Locate the cell with the specified text and output its (x, y) center coordinate. 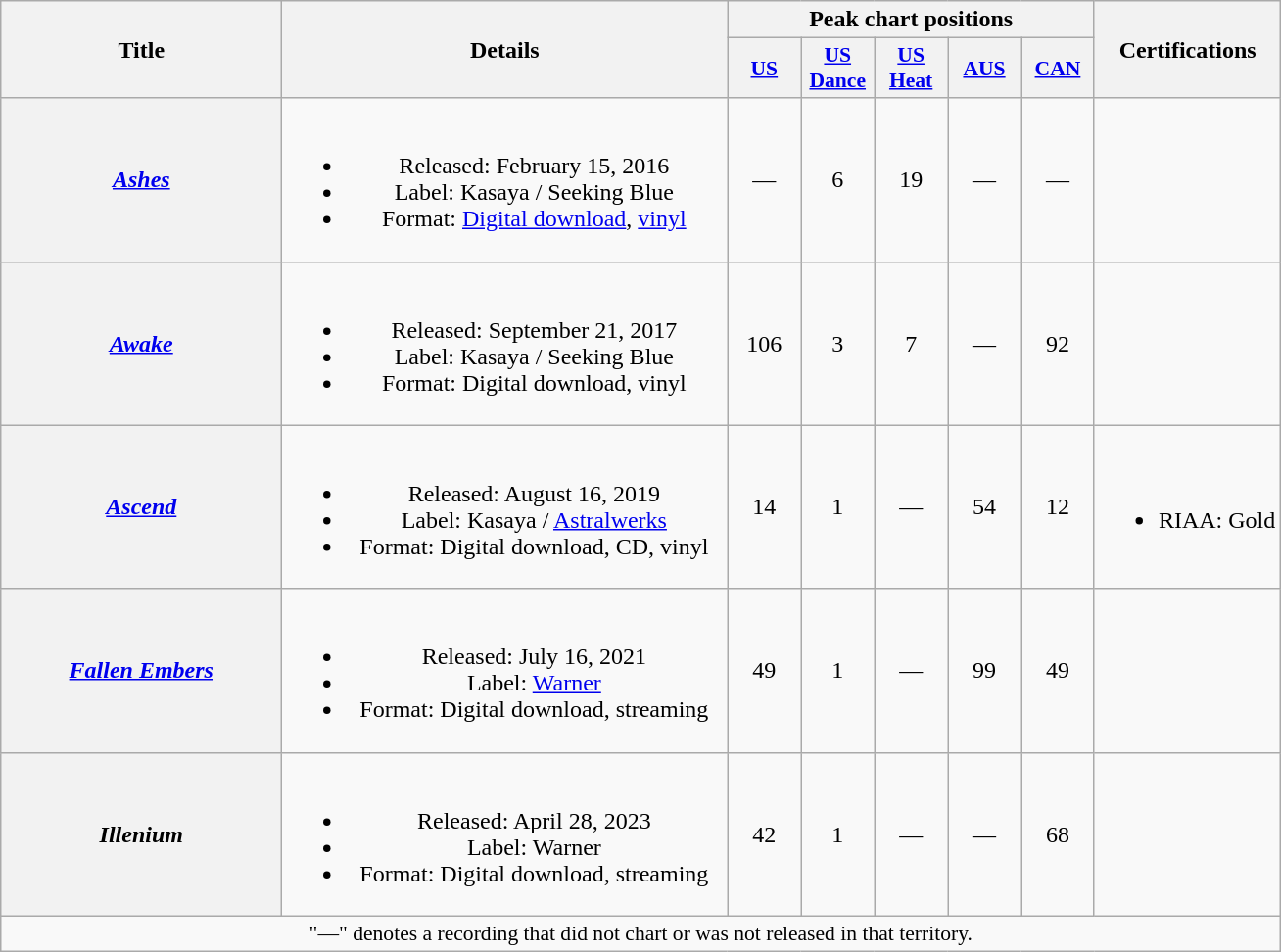
68 (1058, 834)
7 (911, 343)
99 (985, 670)
6 (838, 180)
12 (1058, 507)
Ascend (141, 507)
54 (985, 507)
US (764, 69)
14 (764, 507)
3 (838, 343)
Released: February 15, 2016Label: Kasaya / Seeking BlueFormat: Digital download, vinyl (505, 180)
Illenium (141, 834)
Released: July 16, 2021Label: WarnerFormat: Digital download, streaming (505, 670)
106 (764, 343)
Fallen Embers (141, 670)
42 (764, 834)
Awake (141, 343)
Released: April 28, 2023Label: WarnerFormat: Digital download, streaming (505, 834)
US Heat (911, 69)
92 (1058, 343)
US Dance (838, 69)
RIAA: Gold (1187, 507)
Title (141, 49)
Ashes (141, 180)
AUS (985, 69)
Released: September 21, 2017Label: Kasaya / Seeking BlueFormat: Digital download, vinyl (505, 343)
19 (911, 180)
CAN (1058, 69)
Certifications (1187, 49)
Peak chart positions (911, 20)
Details (505, 49)
Released: August 16, 2019Label: Kasaya / AstralwerksFormat: Digital download, CD, vinyl (505, 507)
"—" denotes a recording that did not chart or was not released in that territory. (640, 933)
